Provide the [X, Y] coordinate of the cell's center where the given text is located.  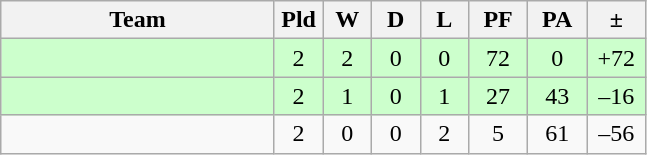
27 [498, 96]
L [444, 20]
–16 [616, 96]
43 [558, 96]
61 [558, 134]
± [616, 20]
Pld [298, 20]
–56 [616, 134]
5 [498, 134]
PA [558, 20]
Team [138, 20]
W [348, 20]
72 [498, 58]
D [396, 20]
PF [498, 20]
+72 [616, 58]
